Scan for the cell matching the given text and deliver its (X, Y) coordinate at center. 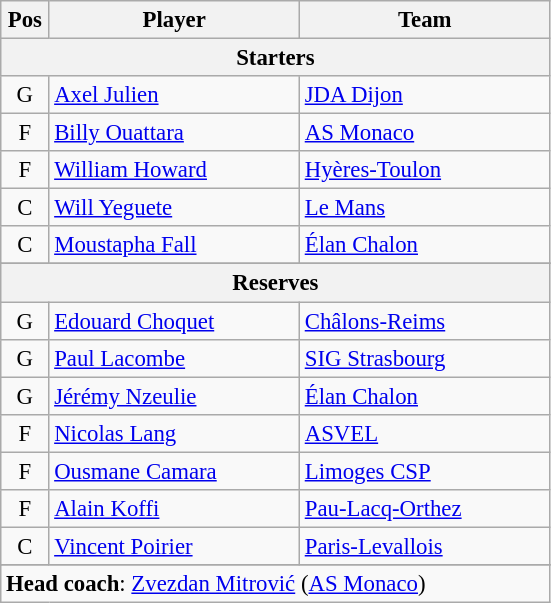
ASVEL (424, 433)
Head coach: Zvezdan Mitrović (AS Monaco) (276, 584)
Axel Julien (174, 95)
SIG Strasbourg (424, 358)
Ousmane Camara (174, 471)
Limoges CSP (424, 471)
Starters (276, 58)
Player (174, 20)
Alain Koffi (174, 509)
Pau-Lacq-Orthez (424, 509)
Châlons-Reims (424, 321)
Paul Lacombe (174, 358)
Vincent Poirier (174, 546)
Jérémy Nzeulie (174, 396)
JDA Dijon (424, 95)
William Howard (174, 170)
Will Yeguete (174, 208)
Hyères-Toulon (424, 170)
Nicolas Lang (174, 433)
Moustapha Fall (174, 245)
Le Mans (424, 208)
Team (424, 20)
AS Monaco (424, 133)
Billy Ouattara (174, 133)
Reserves (276, 283)
Edouard Choquet (174, 321)
Pos (25, 20)
Paris-Levallois (424, 546)
